Identify which cell holds the provided text, then report its [x, y] central coordinate. 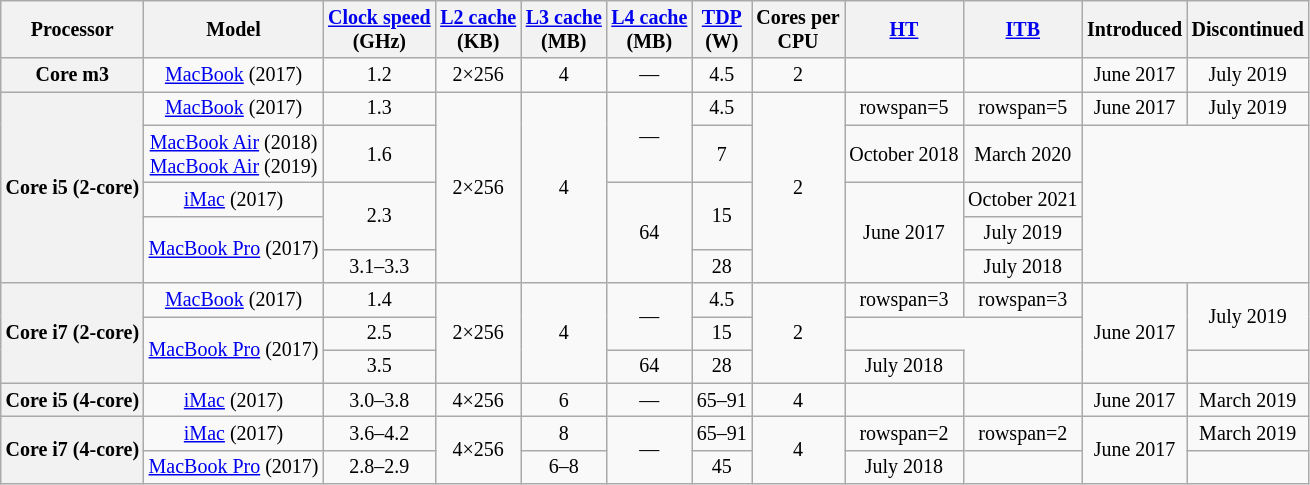
Core i5 (2-core) [72, 188]
Core i5 (4-core) [72, 400]
Cores perCPU [798, 30]
ITB [1022, 30]
8 [564, 434]
2.8–2.9 [379, 468]
6 [564, 400]
1.2 [379, 76]
3.0–3.8 [379, 400]
Processor [72, 30]
1.3 [379, 108]
Core i7 (4-core) [72, 450]
Clock speed(GHz) [379, 30]
HT [904, 30]
3.6–4.2 [379, 434]
1.6 [379, 154]
March 2020 [1022, 154]
Introduced [1134, 30]
3.1–3.3 [379, 266]
7 [722, 154]
MacBook Air (2018)MacBook Air (2019) [234, 154]
45 [722, 468]
October 2021 [1022, 200]
L4 cache(MB) [650, 30]
L3 cache(MB) [564, 30]
1.4 [379, 300]
TDP(W) [722, 30]
2.3 [379, 216]
Discontinued [1248, 30]
Model [234, 30]
Core m3 [72, 76]
6–8 [564, 468]
Core i7 (2-core) [72, 333]
L2 cache(KB) [478, 30]
3.5 [379, 366]
2.5 [379, 334]
October 2018 [904, 154]
